For the text-containing cell, return its midpoint in (x, y) coordinate format. 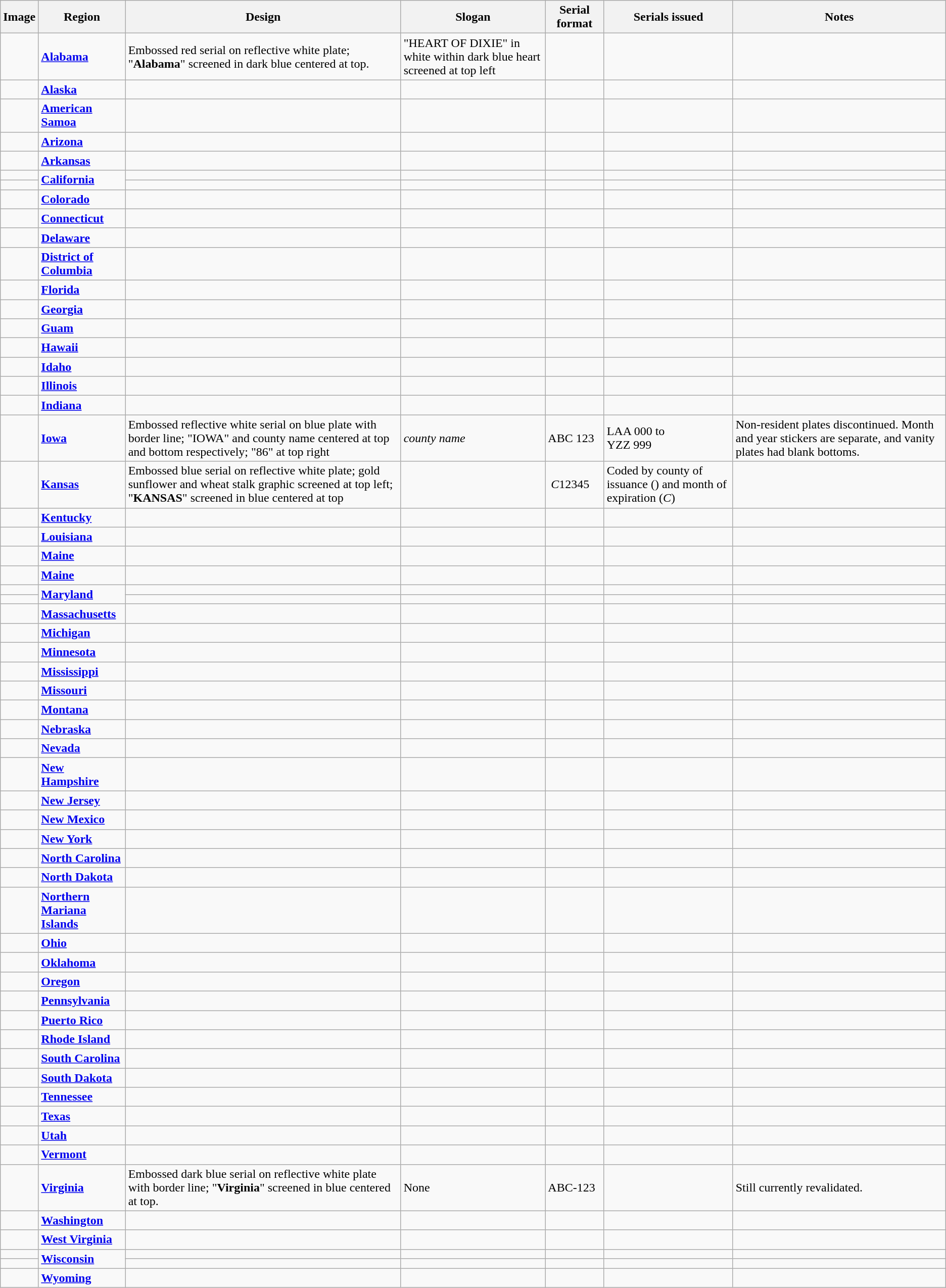
Idaho (82, 367)
Ohio (82, 943)
Mississippi (82, 672)
Massachusetts (82, 613)
Embossed red serial on reflective white plate; "Alabama" screened in dark blue centered at top. (263, 57)
Oregon (82, 981)
New Jersey (82, 800)
Missouri (82, 691)
Connecticut (82, 218)
Maryland (82, 594)
Minnesota (82, 652)
Arkansas (82, 161)
Oklahoma (82, 962)
county name (473, 438)
Guam (82, 328)
North Carolina (82, 858)
American Samoa (82, 115)
ABC 123 (575, 438)
Utah (82, 1135)
Vermont (82, 1155)
LAA 000 toYZZ 999 (668, 438)
Delaware (82, 237)
Florida (82, 290)
Georgia (82, 309)
Louisiana (82, 537)
Notes (839, 17)
ABC-123 (575, 1187)
South Carolina (82, 1059)
Wyoming (82, 1278)
Iowa (82, 438)
West Virginia (82, 1239)
Hawaii (82, 348)
Illinois (82, 386)
Colorado (82, 199)
Alabama (82, 57)
Slogan (473, 17)
Virginia (82, 1187)
Montana (82, 710)
Washington (82, 1220)
Texas (82, 1116)
North Dakota (82, 877)
New Hampshire (82, 774)
Serials issued (668, 17)
Pennsylvania (82, 1000)
Alaska (82, 89)
Kansas (82, 485)
Indiana (82, 405)
Michigan (82, 633)
Coded by county of issuance () and month of expiration (C) (668, 485)
Embossed dark blue serial on reflective white plate with border line; "Virginia" screened in blue centered at top. (263, 1187)
Kentucky (82, 517)
Still currently revalidated. (839, 1187)
California (82, 180)
New Mexico (82, 820)
Non-resident plates discontinued. Month and year stickers are separate, and vanity plates had blank bottoms. (839, 438)
Wisconsin (82, 1259)
Tennessee (82, 1097)
Image (19, 17)
None (473, 1187)
Serial format (575, 17)
Design (263, 17)
New York (82, 839)
Nebraska (82, 729)
C12345 (575, 485)
South Dakota (82, 1078)
Rhode Island (82, 1039)
"HEART OF DIXIE" in white within dark blue heart screened at top left (473, 57)
Arizona (82, 141)
District ofColumbia (82, 264)
Puerto Rico (82, 1020)
Northern Mariana Islands (82, 910)
Embossed reflective white serial on blue plate with border line; "IOWA" and county name centered at top and bottom respectively; "86" at top right (263, 438)
Nevada (82, 748)
Region (82, 17)
